From the cell containing the given text, extract its center point as (x, y) coordinate. 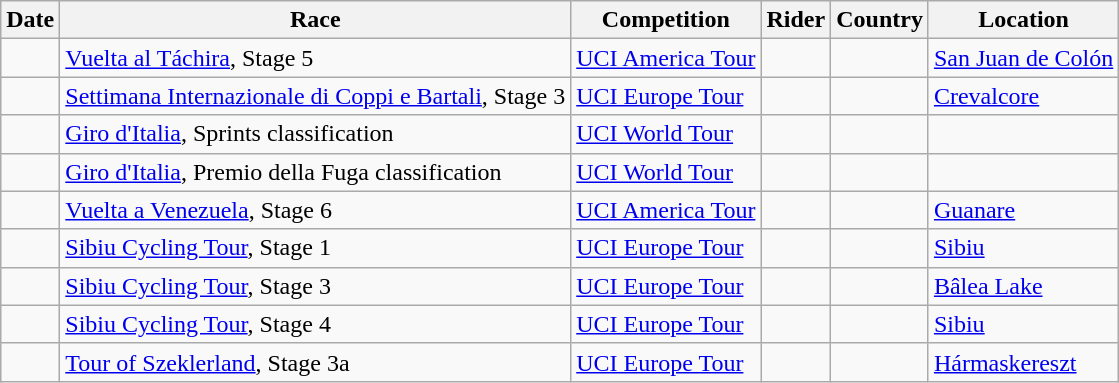
Race (316, 20)
Bâlea Lake (1023, 286)
Giro d'Italia, Sprints classification (316, 134)
Date (30, 20)
Competition (666, 20)
Vuelta a Venezuela, Stage 6 (316, 210)
San Juan de Colón (1023, 58)
Tour of Szeklerland, Stage 3a (316, 362)
Sibiu Cycling Tour, Stage 4 (316, 324)
Sibiu Cycling Tour, Stage 1 (316, 248)
Vuelta al Táchira, Stage 5 (316, 58)
Location (1023, 20)
Giro d'Italia, Premio della Fuga classification (316, 172)
Rider (796, 20)
Crevalcore (1023, 96)
Settimana Internazionale di Coppi e Bartali, Stage 3 (316, 96)
Guanare (1023, 210)
Sibiu Cycling Tour, Stage 3 (316, 286)
Country (880, 20)
Hármaskereszt (1023, 362)
